Return the (X, Y) coordinate for the center point of the cell that contains the specified text.  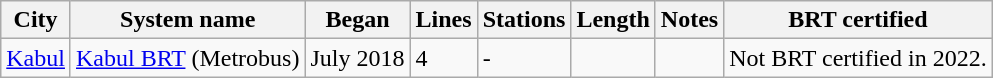
July 2018 (358, 58)
Lines (444, 20)
Kabul (36, 58)
Not BRT certified in 2022. (858, 58)
BRT certified (858, 20)
Began (358, 20)
Length (613, 20)
- (524, 58)
System name (187, 20)
Notes (689, 20)
Kabul BRT (Metrobus) (187, 58)
City (36, 20)
4 (444, 58)
Stations (524, 20)
